From the cell containing the given text, extract its center point as [x, y] coordinate. 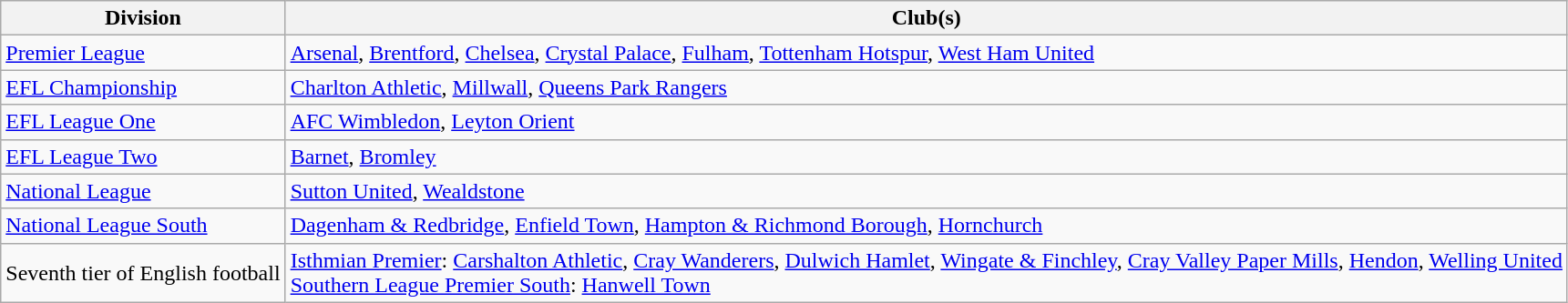
National League [143, 191]
EFL League Two [143, 157]
Barnet, Bromley [926, 157]
Sutton United, Wealdstone [926, 191]
Charlton Athletic, Millwall, Queens Park Rangers [926, 87]
EFL League One [143, 122]
Seventh tier of English football [143, 273]
Division [143, 18]
Club(s) [926, 18]
Arsenal, Brentford, Chelsea, Crystal Palace, Fulham, Tottenham Hotspur, West Ham United [926, 53]
AFC Wimbledon, Leyton Orient [926, 122]
Dagenham & Redbridge, Enfield Town, Hampton & Richmond Borough, Hornchurch [926, 226]
Premier League [143, 53]
National League South [143, 226]
EFL Championship [143, 87]
